Return (x, y) of the center of cell containing provided text 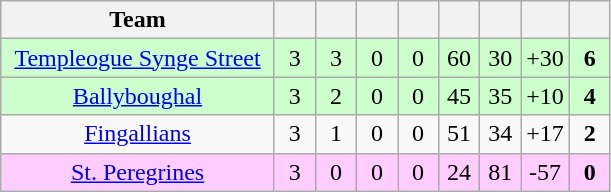
Templeogue Synge Street (138, 58)
30 (500, 58)
4 (590, 96)
60 (460, 58)
Fingallians (138, 134)
24 (460, 172)
35 (500, 96)
34 (500, 134)
81 (500, 172)
+17 (546, 134)
Team (138, 20)
45 (460, 96)
St. Peregrines (138, 172)
1 (336, 134)
+30 (546, 58)
6 (590, 58)
Ballyboughal (138, 96)
51 (460, 134)
+10 (546, 96)
-57 (546, 172)
